Identify which cell holds the provided text, then report its (X, Y) central coordinate. 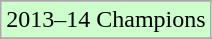
2013–14 Champions (106, 20)
